Scan for the cell matching the given text and deliver its [X, Y] coordinate at center. 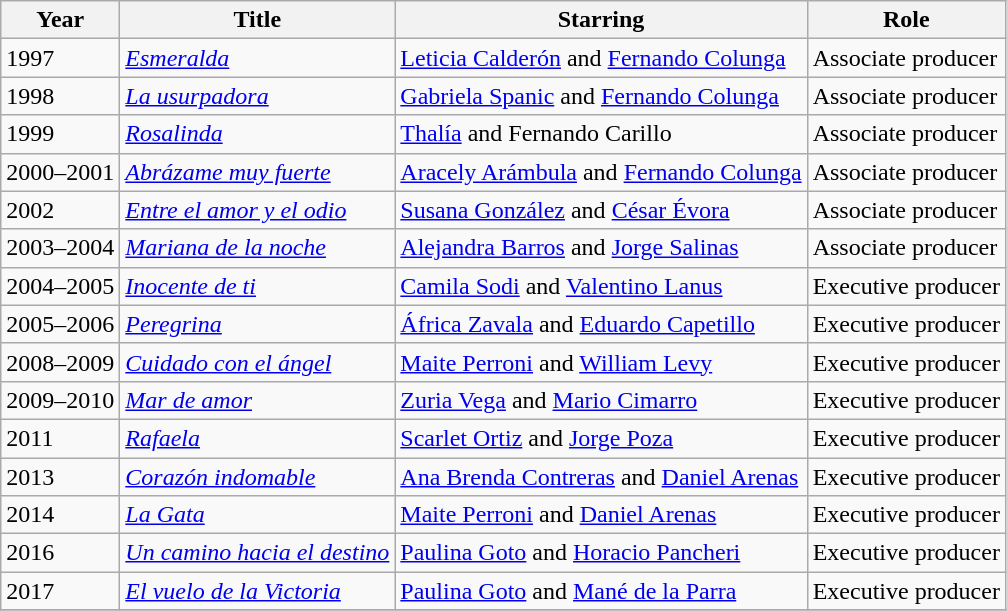
2016 [60, 553]
La usurpadora [258, 96]
Cuidado con el ángel [258, 362]
Maite Perroni and Daniel Arenas [601, 515]
1999 [60, 134]
Maite Perroni and William Levy [601, 362]
2005–2006 [60, 324]
Rafaela [258, 438]
2011 [60, 438]
2014 [60, 515]
Ana Brenda Contreras and Daniel Arenas [601, 477]
Gabriela Spanic and Fernando Colunga [601, 96]
Thalía and Fernando Carillo [601, 134]
Role [906, 20]
Leticia Calderón and Fernando Colunga [601, 58]
Entre el amor y el odio [258, 210]
Abrázame muy fuerte [258, 172]
La Gata [258, 515]
2017 [60, 591]
2004–2005 [60, 286]
África Zavala and Eduardo Capetillo [601, 324]
Inocente de ti [258, 286]
Corazón indomable [258, 477]
1998 [60, 96]
2003–2004 [60, 248]
2000–2001 [60, 172]
Mar de amor [258, 400]
2009–2010 [60, 400]
1997 [60, 58]
Zuria Vega and Mario Cimarro [601, 400]
Un camino hacia el destino [258, 553]
Starring [601, 20]
Scarlet Ortiz and Jorge Poza [601, 438]
2013 [60, 477]
Mariana de la noche [258, 248]
2002 [60, 210]
Year [60, 20]
Paulina Goto and Mané de la Parra [601, 591]
El vuelo de la Victoria [258, 591]
Peregrina [258, 324]
2008–2009 [60, 362]
Rosalinda [258, 134]
Alejandra Barros and Jorge Salinas [601, 248]
Susana González and César Évora [601, 210]
Paulina Goto and Horacio Pancheri [601, 553]
Title [258, 20]
Esmeralda [258, 58]
Camila Sodi and Valentino Lanus [601, 286]
Aracely Arámbula and Fernando Colunga [601, 172]
